Provide the [X, Y] coordinate of the cell's center where the given text is located.  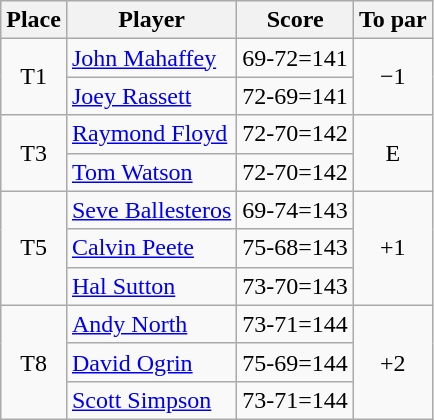
David Ogrin [151, 362]
73-70=143 [296, 286]
Joey Rassett [151, 96]
75-68=143 [296, 248]
John Mahaffey [151, 58]
Tom Watson [151, 172]
T8 [34, 362]
E [392, 153]
72-69=141 [296, 96]
−1 [392, 77]
75-69=144 [296, 362]
Andy North [151, 324]
69-72=141 [296, 58]
Place [34, 20]
T5 [34, 248]
Seve Ballesteros [151, 210]
69-74=143 [296, 210]
Player [151, 20]
T1 [34, 77]
Score [296, 20]
Calvin Peete [151, 248]
+2 [392, 362]
To par [392, 20]
+1 [392, 248]
Hal Sutton [151, 286]
T3 [34, 153]
Raymond Floyd [151, 134]
Scott Simpson [151, 400]
